Locate the cell with the specified text and output its [x, y] center coordinate. 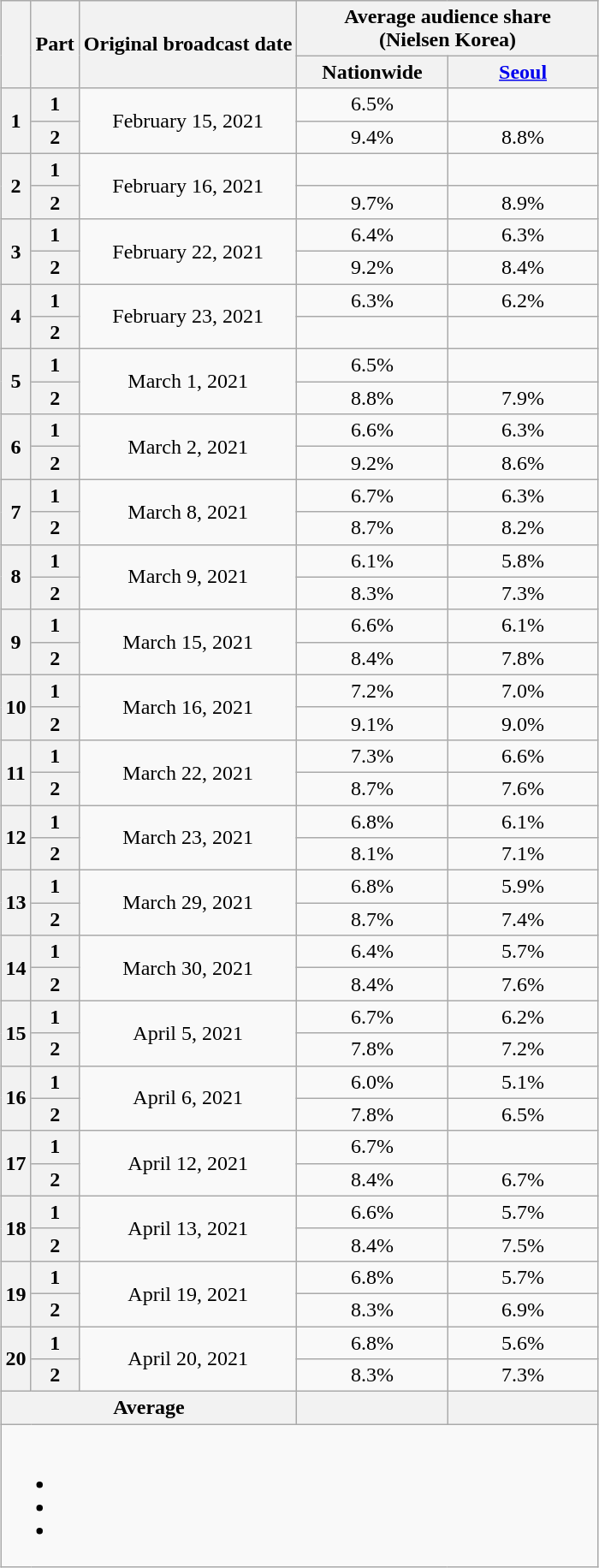
March 16, 2021 [188, 707]
April 19, 2021 [188, 1293]
Part [55, 45]
5.1% [523, 1082]
16 [15, 1098]
8.6% [523, 463]
14 [15, 968]
April 5, 2021 [188, 1033]
20 [15, 1359]
6.9% [523, 1310]
7.9% [523, 398]
March 15, 2021 [188, 642]
March 22, 2021 [188, 772]
7.0% [523, 691]
5 [15, 382]
Seoul [523, 72]
9 [15, 642]
4 [15, 317]
Nationwide [372, 72]
Average [149, 1408]
6.0% [372, 1082]
March 1, 2021 [188, 382]
February 16, 2021 [188, 186]
Average audience share(Nielsen Korea) [448, 27]
9.7% [372, 202]
18 [15, 1228]
February 22, 2021 [188, 251]
7.1% [523, 854]
13 [15, 903]
April 13, 2021 [188, 1228]
March 29, 2021 [188, 903]
February 15, 2021 [188, 121]
8.2% [523, 528]
Original broadcast date [188, 45]
19 [15, 1293]
February 23, 2021 [188, 317]
5.9% [523, 887]
12 [15, 837]
8.9% [523, 202]
17 [15, 1163]
7.4% [523, 919]
8.1% [372, 854]
8 [15, 577]
7.5% [523, 1244]
6 [15, 447]
10 [15, 707]
11 [15, 772]
9.0% [523, 723]
April 12, 2021 [188, 1163]
March 30, 2021 [188, 968]
9.1% [372, 723]
9.4% [372, 137]
March 9, 2021 [188, 577]
March 2, 2021 [188, 447]
April 6, 2021 [188, 1098]
3 [15, 251]
April 20, 2021 [188, 1359]
5.6% [523, 1343]
5.8% [523, 561]
March 23, 2021 [188, 837]
15 [15, 1033]
7 [15, 512]
March 8, 2021 [188, 512]
